Provide the (x, y) coordinate of the cell's center where the given text is located.  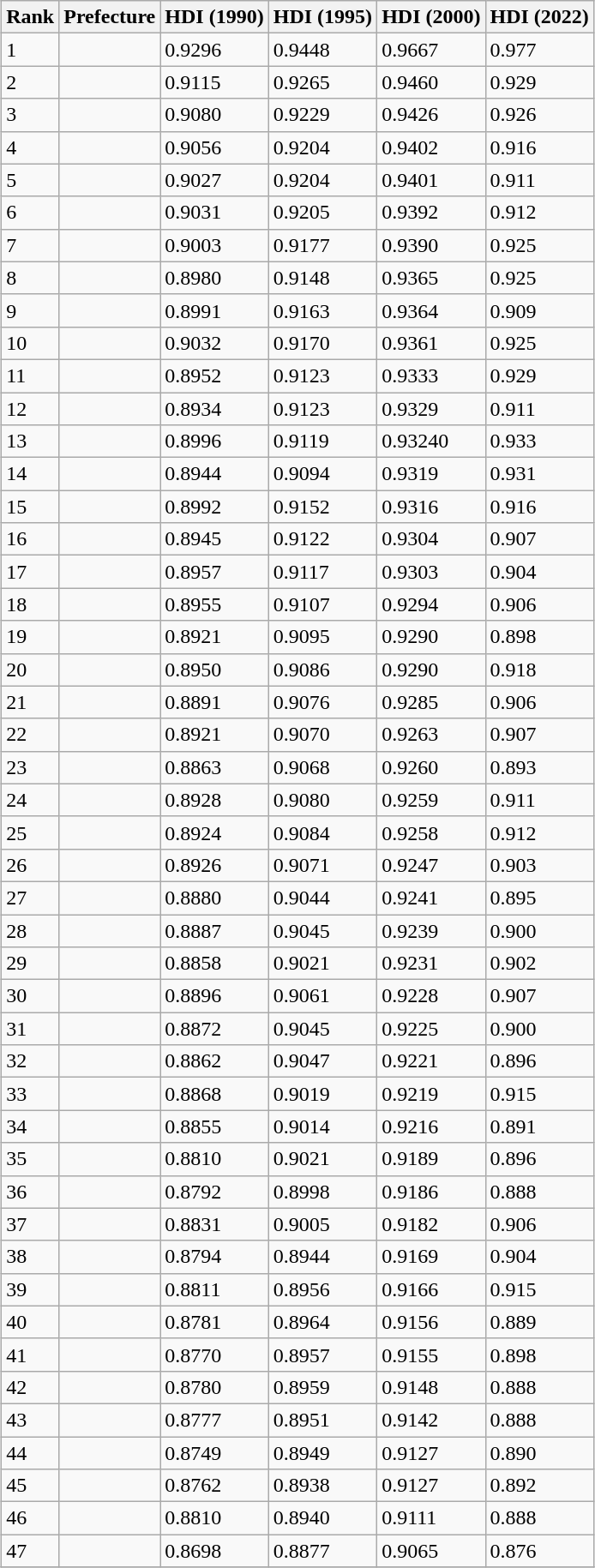
32 (31, 1061)
0.9221 (431, 1061)
0.8980 (214, 278)
0.8780 (214, 1387)
0.8831 (214, 1224)
0.9667 (431, 50)
0.9241 (431, 898)
14 (31, 474)
0.9071 (322, 865)
0.895 (539, 898)
0.8891 (214, 702)
0.9390 (431, 245)
0.9122 (322, 539)
0.9258 (431, 832)
0.9460 (431, 82)
27 (31, 898)
26 (31, 865)
0.8945 (214, 539)
0.933 (539, 442)
0.9426 (431, 115)
17 (31, 572)
0.890 (539, 1453)
0.9228 (431, 996)
0.9111 (431, 1518)
0.9065 (431, 1551)
0.9259 (431, 800)
44 (31, 1453)
0.9265 (322, 82)
HDI (2022) (539, 17)
0.8781 (214, 1322)
0.9156 (431, 1322)
0.9319 (431, 474)
0.8862 (214, 1061)
0.9361 (431, 343)
0.9115 (214, 82)
0.8770 (214, 1355)
0.9170 (322, 343)
45 (31, 1486)
0.977 (539, 50)
42 (31, 1387)
0.8811 (214, 1289)
0.8956 (322, 1289)
33 (31, 1094)
0.909 (539, 310)
0.9068 (322, 767)
0.9119 (322, 442)
31 (31, 1029)
0.9163 (322, 310)
0.8887 (214, 930)
0.9303 (431, 572)
0.8938 (322, 1486)
22 (31, 735)
0.889 (539, 1322)
8 (31, 278)
HDI (1995) (322, 17)
0.9027 (214, 180)
2 (31, 82)
0.9231 (431, 964)
0.8863 (214, 767)
0.9294 (431, 604)
0.8794 (214, 1257)
28 (31, 930)
0.8880 (214, 898)
0.8998 (322, 1192)
0.9392 (431, 213)
0.9056 (214, 147)
0.8872 (214, 1029)
15 (31, 507)
0.9239 (431, 930)
0.9205 (322, 213)
21 (31, 702)
0.9448 (322, 50)
43 (31, 1420)
41 (31, 1355)
0.9014 (322, 1126)
0.9086 (322, 670)
0.9225 (431, 1029)
0.9247 (431, 865)
24 (31, 800)
Prefecture (110, 17)
0.9031 (214, 213)
5 (31, 180)
0.9285 (431, 702)
0.9061 (322, 996)
0.8792 (214, 1192)
25 (31, 832)
0.8934 (214, 409)
46 (31, 1518)
0.8749 (214, 1453)
38 (31, 1257)
0.9095 (322, 637)
1 (31, 50)
30 (31, 996)
0.8777 (214, 1420)
0.9094 (322, 474)
0.9177 (322, 245)
0.9019 (322, 1094)
0.9107 (322, 604)
34 (31, 1126)
0.9263 (431, 735)
0.9316 (431, 507)
10 (31, 343)
3 (31, 115)
0.926 (539, 115)
0.93240 (431, 442)
0.9402 (431, 147)
0.8855 (214, 1126)
0.9304 (431, 539)
0.893 (539, 767)
0.9329 (431, 409)
0.9117 (322, 572)
19 (31, 637)
0.8926 (214, 865)
0.9003 (214, 245)
0.8896 (214, 996)
0.9152 (322, 507)
0.9189 (431, 1159)
0.8955 (214, 604)
0.9155 (431, 1355)
0.891 (539, 1126)
0.9166 (431, 1289)
0.931 (539, 474)
0.9216 (431, 1126)
0.9070 (322, 735)
0.9047 (322, 1061)
0.8940 (322, 1518)
0.8991 (214, 310)
0.876 (539, 1551)
0.8949 (322, 1453)
0.9365 (431, 278)
0.9032 (214, 343)
0.8928 (214, 800)
6 (31, 213)
0.9260 (431, 767)
0.9076 (322, 702)
0.8858 (214, 964)
0.8924 (214, 832)
18 (31, 604)
0.9229 (322, 115)
39 (31, 1289)
12 (31, 409)
0.8951 (322, 1420)
0.8698 (214, 1551)
0.8950 (214, 670)
0.9142 (431, 1420)
0.8996 (214, 442)
0.903 (539, 865)
4 (31, 147)
0.8762 (214, 1486)
0.9333 (431, 375)
0.902 (539, 964)
37 (31, 1224)
Rank (31, 17)
0.9296 (214, 50)
11 (31, 375)
0.8868 (214, 1094)
0.9182 (431, 1224)
40 (31, 1322)
0.9401 (431, 180)
20 (31, 670)
0.8959 (322, 1387)
0.918 (539, 670)
7 (31, 245)
0.9005 (322, 1224)
0.892 (539, 1486)
29 (31, 964)
0.9219 (431, 1094)
0.9186 (431, 1192)
0.8877 (322, 1551)
0.8992 (214, 507)
0.9084 (322, 832)
0.8964 (322, 1322)
16 (31, 539)
0.8952 (214, 375)
36 (31, 1192)
23 (31, 767)
0.9044 (322, 898)
0.9169 (431, 1257)
35 (31, 1159)
13 (31, 442)
0.9364 (431, 310)
47 (31, 1551)
HDI (1990) (214, 17)
9 (31, 310)
HDI (2000) (431, 17)
